Capture the cell that displays the provided text and extract its [x, y] central coordinate. 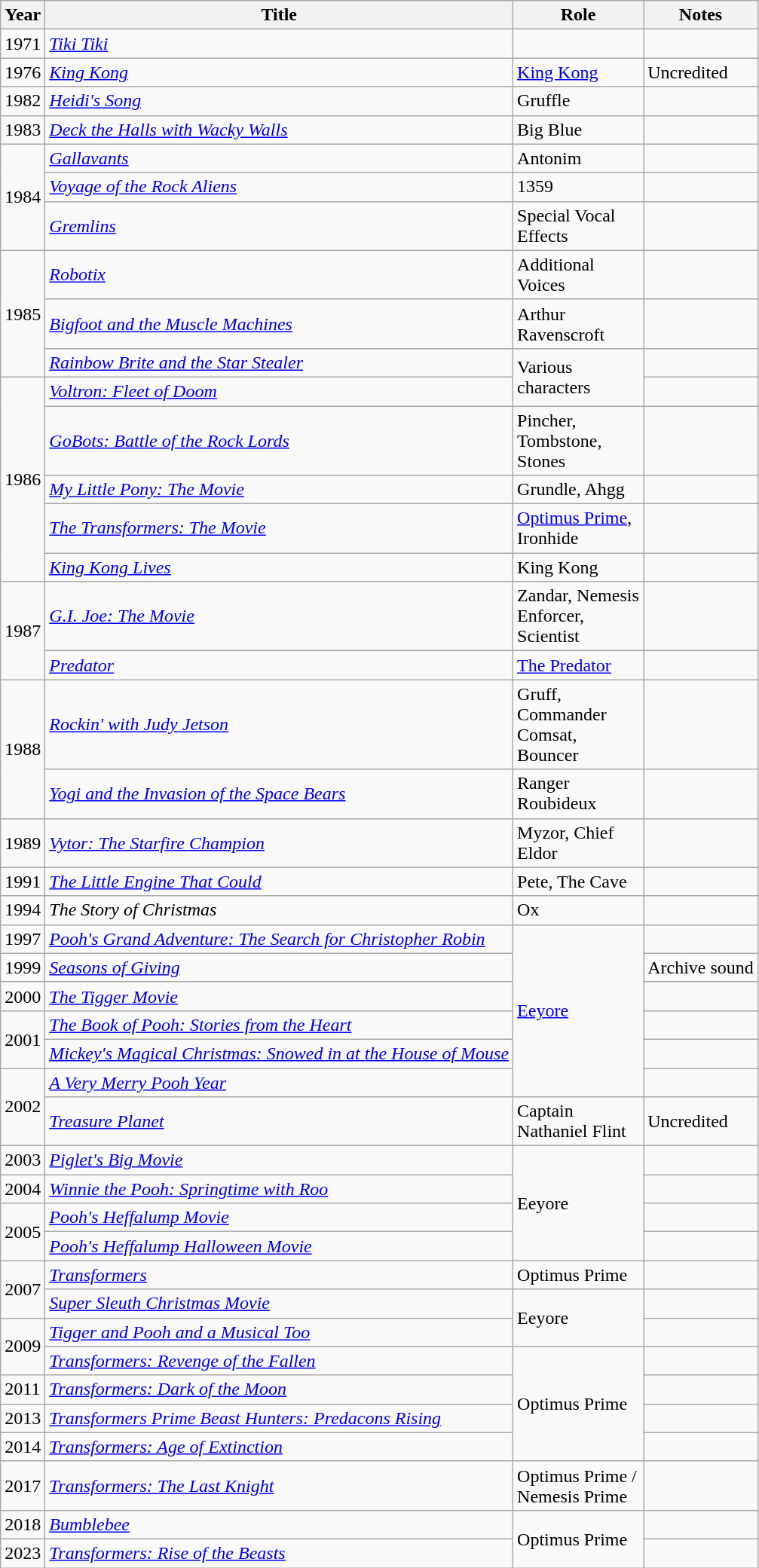
Ox [579, 910]
2017 [23, 1486]
Transformers: Age of Extinction [279, 1447]
Super Sleuth Christmas Movie [279, 1304]
1983 [23, 130]
1994 [23, 910]
The Predator [579, 665]
The Book of Pooh: Stories from the Heart [279, 1025]
1359 [579, 187]
2023 [23, 1553]
Piglet's Big Movie [279, 1160]
Special Vocal Effects [579, 226]
Antonim [579, 158]
Heidi's Song [279, 101]
Myzor, Chief Eldor [579, 842]
Transformers [279, 1275]
Ranger Roubideux [579, 794]
2011 [23, 1389]
2001 [23, 1039]
Seasons of Giving [279, 967]
King Kong Lives [279, 567]
Transformers: Dark of the Moon [279, 1389]
Optimus Prime / Nemesis Prime [579, 1486]
Role [579, 15]
2003 [23, 1160]
1989 [23, 842]
2004 [23, 1189]
Optimus Prime, Ironhide [579, 529]
Pete, The Cave [579, 882]
2013 [23, 1418]
Robotix [279, 274]
The Little Engine That Could [279, 882]
Pooh's Heffalump Halloween Movie [279, 1246]
1971 [23, 44]
Predator [279, 665]
Transformers: Revenge of the Fallen [279, 1361]
Captain Nathaniel Flint [579, 1121]
1987 [23, 631]
Vytor: The Starfire Champion [279, 842]
Gruff, Commander Comsat, Bouncer [579, 725]
Tiki Tiki [279, 44]
1988 [23, 749]
GoBots: Battle of the Rock Lords [279, 440]
1997 [23, 939]
The Tigger Movie [279, 996]
Bigfoot and the Muscle Machines [279, 324]
Mickey's Magical Christmas: Snowed in at the House of Mouse [279, 1053]
Deck the Halls with Wacky Walls [279, 130]
1999 [23, 967]
Title [279, 15]
Yogi and the Invasion of the Space Bears [279, 794]
Zandar, Nemesis Enforcer, Scientist [579, 616]
Voyage of the Rock Aliens [279, 187]
2002 [23, 1108]
Gruffle [579, 101]
The Transformers: The Movie [279, 529]
Various characters [579, 377]
1982 [23, 101]
Bumblebee [279, 1524]
Transformers Prime Beast Hunters: Predacons Rising [279, 1418]
Notes [701, 15]
1985 [23, 313]
2014 [23, 1447]
G.I. Joe: The Movie [279, 616]
Gallavants [279, 158]
Pooh's Grand Adventure: The Search for Christopher Robin [279, 939]
Winnie the Pooh: Springtime with Roo [279, 1189]
Additional Voices [579, 274]
1986 [23, 479]
The Story of Christmas [279, 910]
Tigger and Pooh and a Musical Too [279, 1332]
Transformers: Rise of the Beasts [279, 1553]
1984 [23, 197]
A Very Merry Pooh Year [279, 1083]
1991 [23, 882]
Gremlins [279, 226]
Grundle, Ahgg [579, 490]
2005 [23, 1232]
1976 [23, 72]
Archive sound [701, 967]
Arthur Ravenscroft [579, 324]
Pincher, Tombstone, Stones [579, 440]
Rainbow Brite and the Star Stealer [279, 362]
2018 [23, 1524]
Year [23, 15]
Treasure Planet [279, 1121]
Big Blue [579, 130]
Pooh's Heffalump Movie [279, 1218]
2009 [23, 1346]
2007 [23, 1289]
Rockin' with Judy Jetson [279, 725]
2000 [23, 996]
My Little Pony: The Movie [279, 490]
Voltron: Fleet of Doom [279, 391]
Transformers: The Last Knight [279, 1486]
